For the text-containing cell, return its midpoint in [x, y] coordinate format. 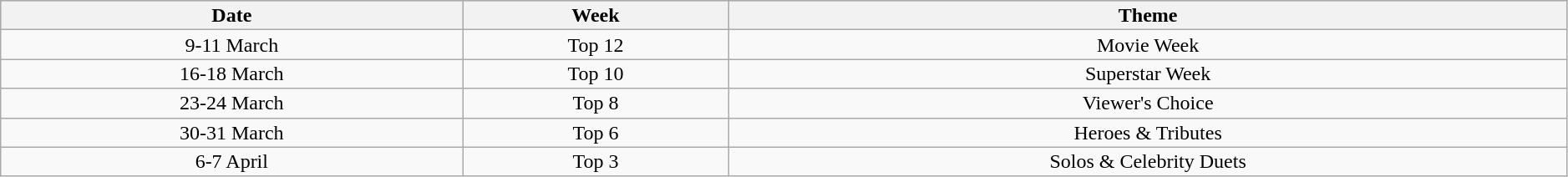
Superstar Week [1148, 73]
Top 10 [596, 73]
Top 3 [596, 162]
Top 6 [596, 132]
Theme [1148, 15]
Heroes & Tributes [1148, 132]
Viewer's Choice [1148, 104]
Week [596, 15]
Top 8 [596, 104]
6-7 April [232, 162]
23-24 March [232, 104]
9-11 March [232, 45]
Top 12 [596, 45]
Date [232, 15]
30-31 March [232, 132]
Solos & Celebrity Duets [1148, 162]
16-18 March [232, 73]
Movie Week [1148, 45]
